Pinpoint the cell where the given text exists, returning its (X, Y) midpoint coordinate. 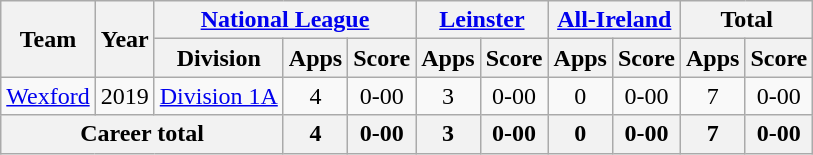
Division 1A (218, 96)
Year (124, 39)
All-Ireland (614, 20)
Total (746, 20)
Wexford (48, 96)
Division (218, 58)
Leinster (482, 20)
Team (48, 39)
National League (284, 20)
2019 (124, 96)
Career total (142, 134)
